Pinpoint the cell where the given text exists, returning its [x, y] midpoint coordinate. 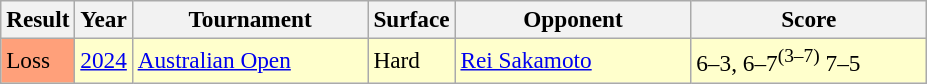
Result [38, 19]
Australian Open [250, 60]
6–3, 6–7(3–7) 7–5 [809, 60]
Rei Sakamoto [573, 60]
Opponent [573, 19]
Tournament [250, 19]
2024 [104, 60]
Year [104, 19]
Surface [412, 19]
Loss [38, 60]
Score [809, 19]
Hard [412, 60]
